Pinpoint the cell where the given text exists, returning its [x, y] midpoint coordinate. 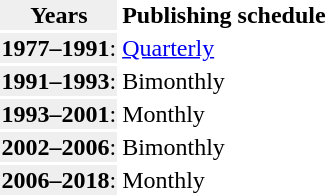
2006–2018: [59, 180]
Years [59, 15]
1993–2001: [59, 114]
2002–2006: [59, 147]
1977–1991: [59, 48]
1991–1993: [59, 81]
